Determine the [x, y] coordinate at the center of the cell enclosing the given text.  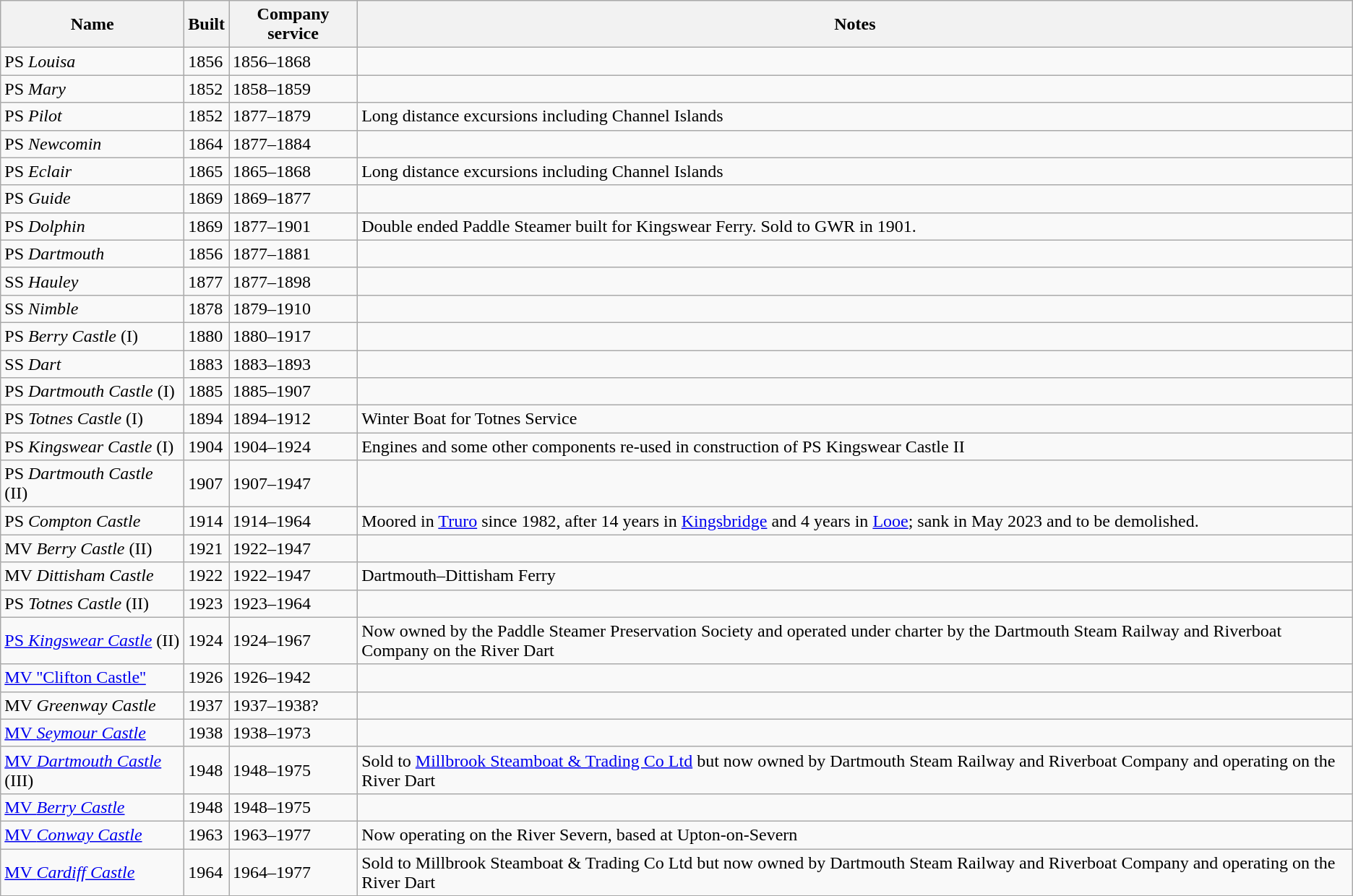
1964–1977 [293, 871]
1914–1964 [293, 521]
1894 [207, 419]
PS Mary [93, 89]
1878 [207, 309]
1877–1879 [293, 116]
1885–1907 [293, 392]
PS Newcomin [93, 144]
1877–1901 [293, 226]
PS Totnes Castle (II) [93, 603]
1883–1893 [293, 363]
MV Berry Castle [93, 807]
1938–1973 [293, 733]
Engines and some other components re-used in construction of PS Kingswear Castle II [856, 447]
1858–1859 [293, 89]
PS Eclair [93, 171]
Dartmouth–Dittisham Ferry [856, 576]
PS Dartmouth [93, 254]
PS Guide [93, 199]
MV Seymour Castle [93, 733]
PS Dartmouth Castle (II) [93, 484]
1926 [207, 678]
MV Dartmouth Castle (III) [93, 770]
1877–1884 [293, 144]
1904–1924 [293, 447]
Notes [856, 25]
1880–1917 [293, 336]
PS Berry Castle (I) [93, 336]
PS Pilot [93, 116]
1923–1964 [293, 603]
MV Greenway Castle [93, 705]
Moored in Truro since 1982, after 14 years in Kingsbridge and 4 years in Looe; sank in May 2023 and to be demolished. [856, 521]
1914 [207, 521]
1877–1881 [293, 254]
1877 [207, 281]
1877–1898 [293, 281]
MV Dittisham Castle [93, 576]
1894–1912 [293, 419]
SS Nimble [93, 309]
MV Berry Castle (II) [93, 548]
1921 [207, 548]
1869–1877 [293, 199]
Winter Boat for Totnes Service [856, 419]
MV ''Clifton Castle'' [93, 678]
1904 [207, 447]
MV Cardiff Castle [93, 871]
PS Kingswear Castle (I) [93, 447]
1883 [207, 363]
SS Hauley [93, 281]
PS Totnes Castle (I) [93, 419]
1922 [207, 576]
1856–1868 [293, 61]
PS Compton Castle [93, 521]
Double ended Paddle Steamer built for Kingswear Ferry. Sold to GWR in 1901. [856, 226]
1865–1868 [293, 171]
1938 [207, 733]
1907 [207, 484]
1907–1947 [293, 484]
PS Louisa [93, 61]
Built [207, 25]
1879–1910 [293, 309]
1926–1942 [293, 678]
1964 [207, 871]
PS Kingswear Castle (II) [93, 640]
1864 [207, 144]
1923 [207, 603]
1963–1977 [293, 835]
1880 [207, 336]
Name [93, 25]
Now operating on the River Severn, based at Upton-on-Severn [856, 835]
Company service [293, 25]
1865 [207, 171]
MV Conway Castle [93, 835]
PS Dartmouth Castle (I) [93, 392]
1924–1967 [293, 640]
1937 [207, 705]
SS Dart [93, 363]
1963 [207, 835]
1924 [207, 640]
1937–1938? [293, 705]
PS Dolphin [93, 226]
1885 [207, 392]
